Locate the cell with the specified text and output its [x, y] center coordinate. 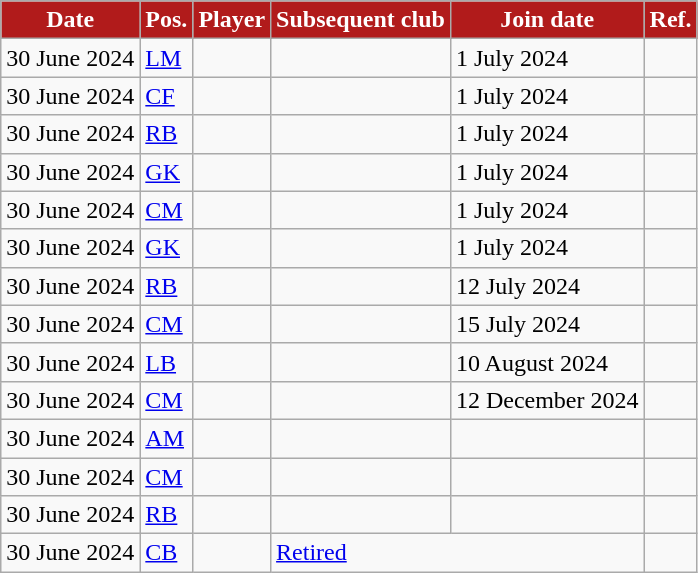
15 July 2024 [547, 324]
Date [70, 20]
LM [166, 58]
10 August 2024 [547, 362]
Retired [458, 553]
Pos. [166, 20]
CF [166, 96]
12 December 2024 [547, 400]
Player [232, 20]
CB [166, 553]
Join date [547, 20]
AM [166, 438]
Ref. [670, 20]
12 July 2024 [547, 286]
LB [166, 362]
Subsequent club [361, 20]
